Capture the cell that displays the provided text and extract its [X, Y] central coordinate. 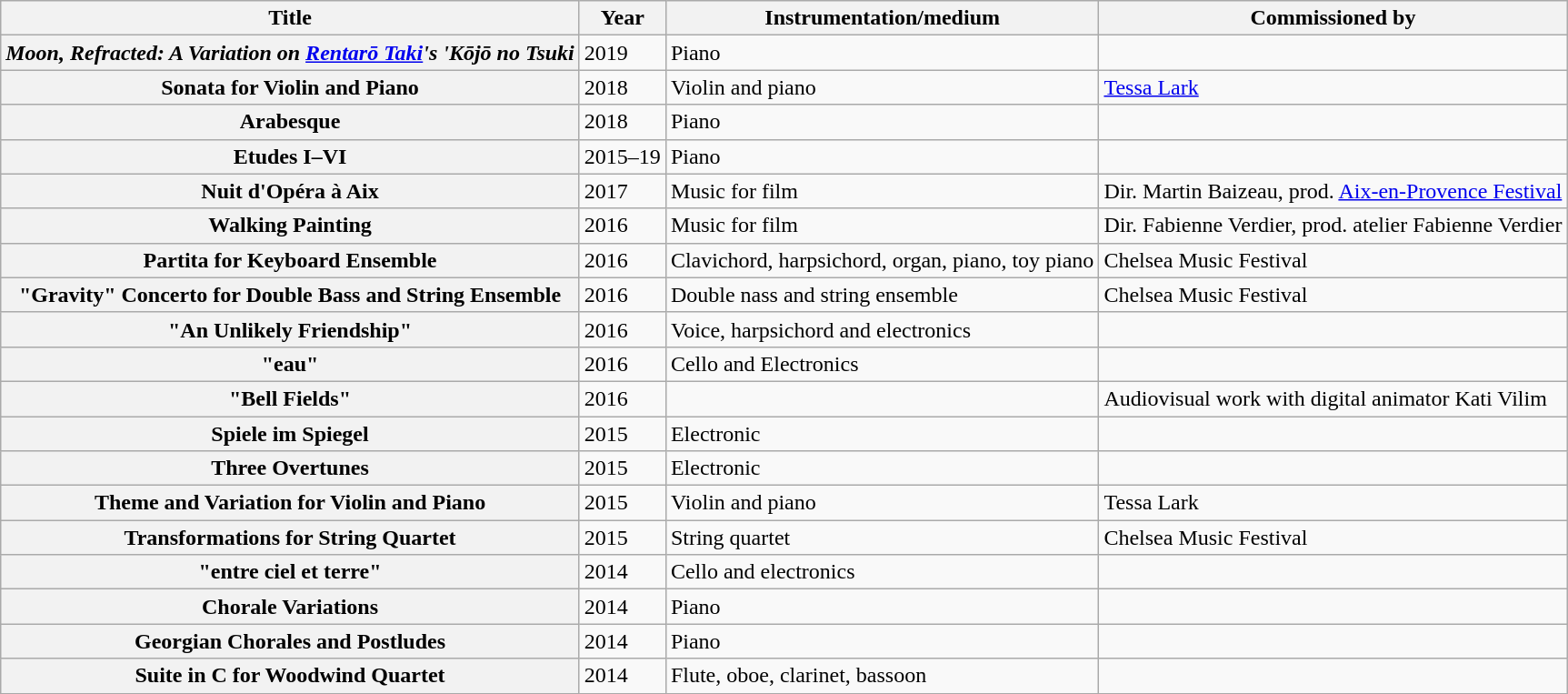
Instrumentation/medium [882, 18]
Clavichord, harpsichord, organ, piano, toy piano [882, 260]
"entre ciel et terre" [291, 572]
Year [622, 18]
Cello and Electronics [882, 364]
Georgian Chorales and Postludes [291, 641]
Sonata for Violin and Piano [291, 87]
2019 [622, 53]
Cello and electronics [882, 572]
Flute, oboe, clarinet, bassoon [882, 676]
Dir. Fabienne Verdier, prod. atelier Fabienne Verdier [1333, 226]
Suite in C for Woodwind Quartet [291, 676]
2015–19 [622, 156]
Chorale Variations [291, 607]
Double nass and string ensemble [882, 295]
Moon, Refracted: A Variation on Rentarō Taki's 'Kōjō no Tsuki [291, 53]
Walking Painting [291, 226]
"Bell Fields" [291, 398]
Voice, harpsichord and electronics [882, 329]
Title [291, 18]
Arabesque [291, 122]
Three Overtunes [291, 468]
Audiovisual work with digital animator Kati Vilim [1333, 398]
"Gravity" Concerto for Double Bass and String Ensemble [291, 295]
"eau" [291, 364]
String quartet [882, 538]
Dir. Martin Baizeau, prod. Aix-en-Provence Festival [1333, 191]
2017 [622, 191]
Etudes I–VI [291, 156]
Commissioned by [1333, 18]
Transformations for String Quartet [291, 538]
Spiele im Spiegel [291, 434]
"An Unlikely Friendship" [291, 329]
Theme and Variation for Violin and Piano [291, 503]
Partita for Keyboard Ensemble [291, 260]
Nuit d'Opéra à Aix [291, 191]
